Detect which cell encompasses the target text, then output its [X, Y] center coordinate. 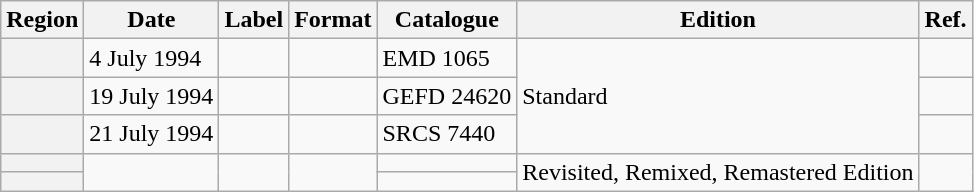
EMD 1065 [447, 58]
Standard [718, 96]
GEFD 24620 [447, 96]
SRCS 7440 [447, 134]
Catalogue [447, 20]
21 July 1994 [152, 134]
Region [42, 20]
Revisited, Remixed, Remastered Edition [718, 172]
Format [333, 20]
Label [254, 20]
Edition [718, 20]
19 July 1994 [152, 96]
Date [152, 20]
4 July 1994 [152, 58]
Ref. [946, 20]
